From the cell containing the given text, extract its center point as [X, Y] coordinate. 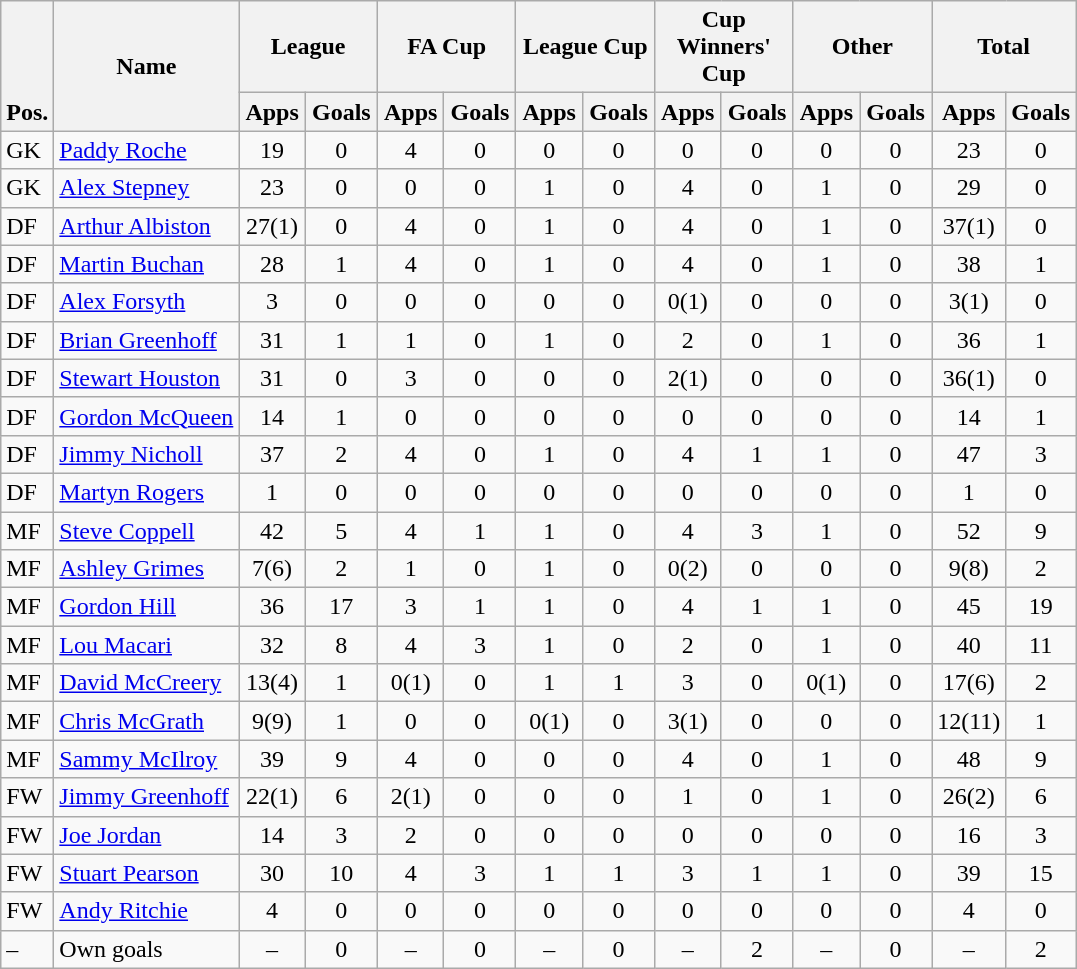
30 [272, 873]
48 [969, 759]
10 [341, 873]
Steve Coppell [146, 531]
37(1) [969, 226]
David McCreery [146, 683]
45 [969, 607]
0(2) [688, 569]
Joe Jordan [146, 835]
Jimmy Greenhoff [146, 797]
Pos. [28, 66]
Other [862, 47]
52 [969, 531]
37 [272, 454]
5 [341, 531]
Name [146, 66]
Martyn Rogers [146, 492]
7(6) [272, 569]
9(9) [272, 721]
17 [341, 607]
Sammy McIlroy [146, 759]
Total [1004, 47]
Stuart Pearson [146, 873]
Alex Stepney [146, 188]
Own goals [146, 949]
42 [272, 531]
Ashley Grimes [146, 569]
Gordon McQueen [146, 416]
12(11) [969, 721]
32 [272, 645]
9(8) [969, 569]
28 [272, 264]
8 [341, 645]
FA Cup [446, 47]
Andy Ritchie [146, 911]
26(2) [969, 797]
Chris McGrath [146, 721]
15 [1041, 873]
29 [969, 188]
36(1) [969, 378]
40 [969, 645]
Brian Greenhoff [146, 340]
League Cup [586, 47]
Arthur Albiston [146, 226]
Jimmy Nicholl [146, 454]
Paddy Roche [146, 150]
League [308, 47]
11 [1041, 645]
Gordon Hill [146, 607]
Martin Buchan [146, 264]
27(1) [272, 226]
13(4) [272, 683]
Cup Winners' Cup [724, 47]
16 [969, 835]
Lou Macari [146, 645]
Alex Forsyth [146, 302]
47 [969, 454]
22(1) [272, 797]
38 [969, 264]
Stewart Houston [146, 378]
17(6) [969, 683]
